Search for the cell housing the specified text and yield its (x, y) center coordinate. 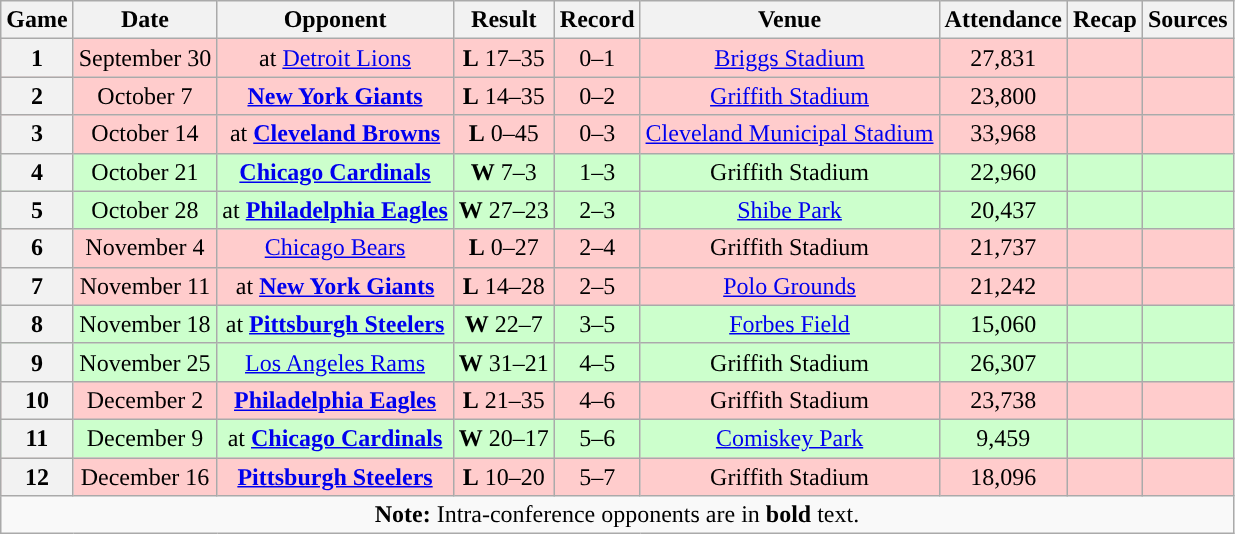
9 (37, 362)
New York Giants (335, 96)
Polo Grounds (790, 286)
Comiskey Park (790, 438)
4–6 (597, 400)
1 (37, 58)
20,437 (1003, 210)
Chicago Bears (335, 248)
December 2 (145, 400)
at Detroit Lions (335, 58)
Briggs Stadium (790, 58)
November 25 (145, 362)
October 28 (145, 210)
18,096 (1003, 477)
W 20–17 (504, 438)
Result (504, 20)
0–1 (597, 58)
33,968 (1003, 134)
December 16 (145, 477)
8 (37, 324)
Game (37, 20)
Note: Intra-conference opponents are in bold text. (617, 515)
September 30 (145, 58)
November 11 (145, 286)
Cleveland Municipal Stadium (790, 134)
Record (597, 20)
Venue (790, 20)
2–5 (597, 286)
7 (37, 286)
9,459 (1003, 438)
Los Angeles Rams (335, 362)
L 10–20 (504, 477)
Date (145, 20)
L 17–35 (504, 58)
4–5 (597, 362)
26,307 (1003, 362)
Forbes Field (790, 324)
November 18 (145, 324)
21,242 (1003, 286)
11 (37, 438)
10 (37, 400)
Opponent (335, 20)
23,800 (1003, 96)
5–7 (597, 477)
5–6 (597, 438)
W 7–3 (504, 172)
0–2 (597, 96)
November 4 (145, 248)
W 27–23 (504, 210)
2–3 (597, 210)
at New York Giants (335, 286)
22,960 (1003, 172)
2–4 (597, 248)
15,060 (1003, 324)
W 22–7 (504, 324)
L 0–27 (504, 248)
Shibe Park (790, 210)
L 14–35 (504, 96)
October 7 (145, 96)
5 (37, 210)
12 (37, 477)
Philadelphia Eagles (335, 400)
L 0–45 (504, 134)
0–3 (597, 134)
October 21 (145, 172)
at Cleveland Browns (335, 134)
at Philadelphia Eagles (335, 210)
December 9 (145, 438)
23,738 (1003, 400)
3 (37, 134)
L 21–35 (504, 400)
Sources (1188, 20)
6 (37, 248)
Pittsburgh Steelers (335, 477)
L 14–28 (504, 286)
2 (37, 96)
Recap (1104, 20)
W 31–21 (504, 362)
Attendance (1003, 20)
27,831 (1003, 58)
21,737 (1003, 248)
October 14 (145, 134)
at Pittsburgh Steelers (335, 324)
Chicago Cardinals (335, 172)
3–5 (597, 324)
1–3 (597, 172)
4 (37, 172)
at Chicago Cardinals (335, 438)
